Identify which cell holds the provided text, then report its (X, Y) central coordinate. 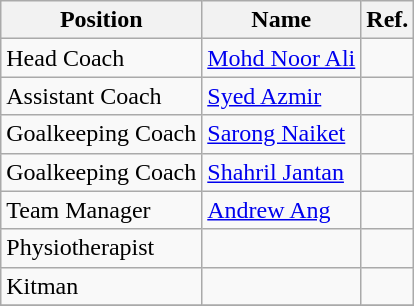
Position (102, 20)
Assistant Coach (102, 96)
Physiotherapist (102, 248)
Name (282, 20)
Team Manager (102, 210)
Syed Azmir (282, 96)
Sarong Naiket (282, 134)
Kitman (102, 286)
Mohd Noor Ali (282, 58)
Shahril Jantan (282, 172)
Head Coach (102, 58)
Ref. (388, 20)
Andrew Ang (282, 210)
